Locate the cell with the specified text and output its (X, Y) center coordinate. 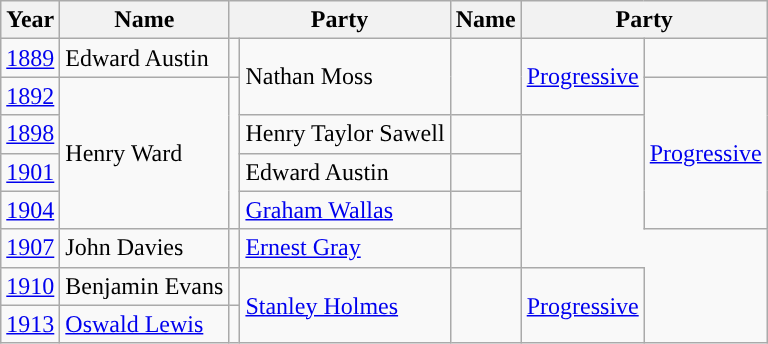
1892 (30, 96)
Henry Taylor Sawell (345, 134)
John Davies (144, 248)
Henry Ward (144, 153)
1913 (30, 324)
1907 (30, 248)
Nathan Moss (345, 77)
Stanley Holmes (345, 305)
Ernest Gray (345, 248)
1904 (30, 210)
Year (30, 20)
Benjamin Evans (144, 286)
1889 (30, 58)
1910 (30, 286)
1901 (30, 172)
1898 (30, 134)
Graham Wallas (345, 210)
Oswald Lewis (144, 324)
